Extract the (X, Y) coordinate from the center of the cell holding the provided text.  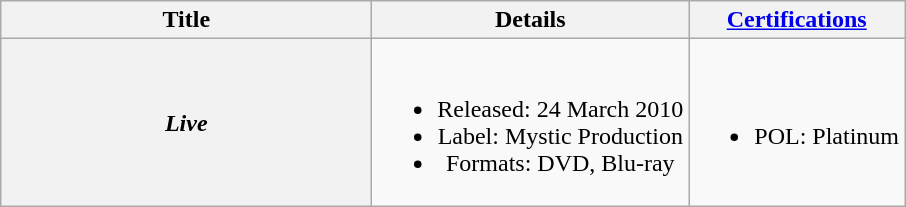
Certifications (797, 20)
Title (186, 20)
Details (530, 20)
Live (186, 122)
Released: 24 March 2010Label: Mystic ProductionFormats: DVD, Blu-ray (530, 122)
POL: Platinum (797, 122)
